Determine the [x, y] coordinate at the center of the cell enclosing the given text.  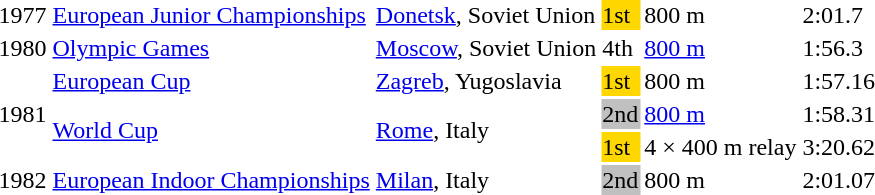
4th [620, 48]
Donetsk, Soviet Union [486, 15]
Rome, Italy [486, 130]
Olympic Games [211, 48]
European Junior Championships [211, 15]
Milan, Italy [486, 180]
Moscow, Soviet Union [486, 48]
World Cup [211, 130]
Zagreb, Yugoslavia [486, 81]
4 × 400 m relay [720, 147]
European Indoor Championships [211, 180]
European Cup [211, 81]
